Provide the [X, Y] coordinate of the cell's center where the given text is located.  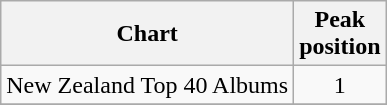
New Zealand Top 40 Albums [148, 85]
Chart [148, 34]
Peakposition [340, 34]
1 [340, 85]
